From the cell containing the given text, extract its center point as (X, Y) coordinate. 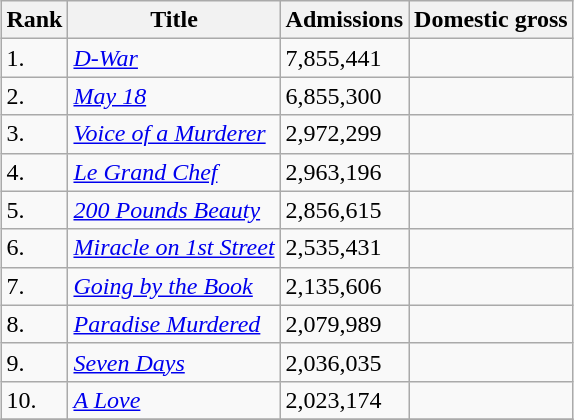
7. (34, 286)
5. (34, 210)
Paradise Murdered (174, 324)
2,963,196 (344, 172)
Title (174, 20)
1. (34, 58)
Seven Days (174, 362)
A Love (174, 400)
7,855,441 (344, 58)
2,036,035 (344, 362)
Le Grand Chef (174, 172)
D-War (174, 58)
2,135,606 (344, 286)
3. (34, 134)
Domestic gross (492, 20)
2,856,615 (344, 210)
8. (34, 324)
May 18 (174, 96)
2,535,431 (344, 248)
2,972,299 (344, 134)
2,079,989 (344, 324)
4. (34, 172)
Admissions (344, 20)
6,855,300 (344, 96)
200 Pounds Beauty (174, 210)
2. (34, 96)
2,023,174 (344, 400)
Going by the Book (174, 286)
Miracle on 1st Street (174, 248)
6. (34, 248)
Rank (34, 20)
10. (34, 400)
9. (34, 362)
Voice of a Murderer (174, 134)
